Pinpoint the cell where the given text exists, returning its [x, y] midpoint coordinate. 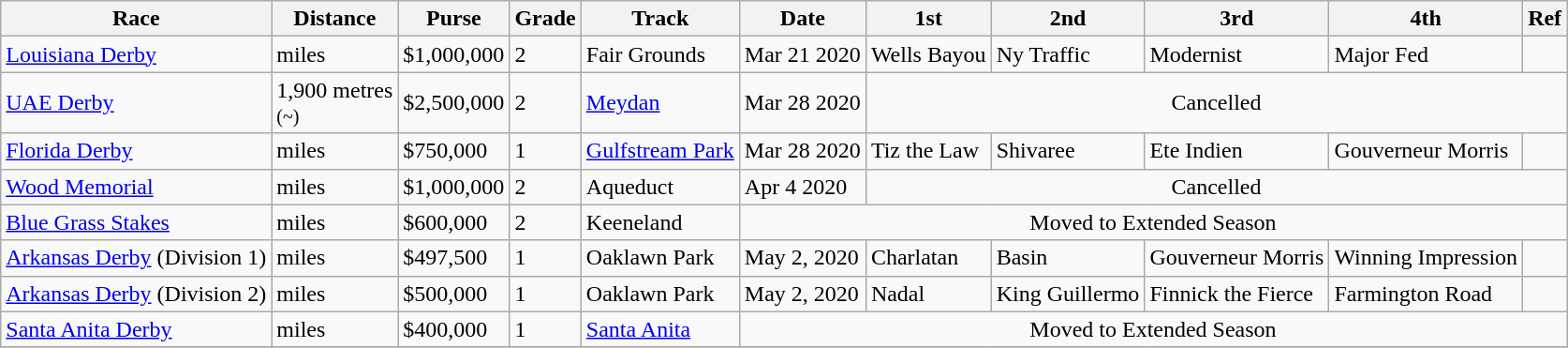
$600,000 [453, 222]
Grade [545, 19]
Winning Impression [1426, 258]
King Guillermo [1068, 294]
Charlatan [928, 258]
3rd [1236, 19]
4th [1426, 19]
$2,500,000 [453, 103]
Arkansas Derby (Division 2) [137, 294]
2nd [1068, 19]
Gulfstream Park [659, 151]
Ete Indien [1236, 151]
Santa Anita Derby [137, 329]
Wells Bayou [928, 54]
Meydan [659, 103]
Louisiana Derby [137, 54]
Ref [1546, 19]
UAE Derby [137, 103]
$500,000 [453, 294]
Nadal [928, 294]
Track [659, 19]
Mar 21 2020 [802, 54]
Purse [453, 19]
Arkansas Derby (Division 1) [137, 258]
Fair Grounds [659, 54]
1,900 metres(~) [335, 103]
Keeneland [659, 222]
Florida Derby [137, 151]
$750,000 [453, 151]
Major Fed [1426, 54]
Farmington Road [1426, 294]
Ny Traffic [1068, 54]
Aqueduct [659, 187]
Modernist [1236, 54]
Race [137, 19]
$497,500 [453, 258]
Date [802, 19]
Finnick the Fierce [1236, 294]
Shivaree [1068, 151]
Tiz the Law [928, 151]
$400,000 [453, 329]
Santa Anita [659, 329]
Apr 4 2020 [802, 187]
Basin [1068, 258]
Blue Grass Stakes [137, 222]
Wood Memorial [137, 187]
Distance [335, 19]
1st [928, 19]
